Provide the [X, Y] coordinate of the cell's center where the given text is located.  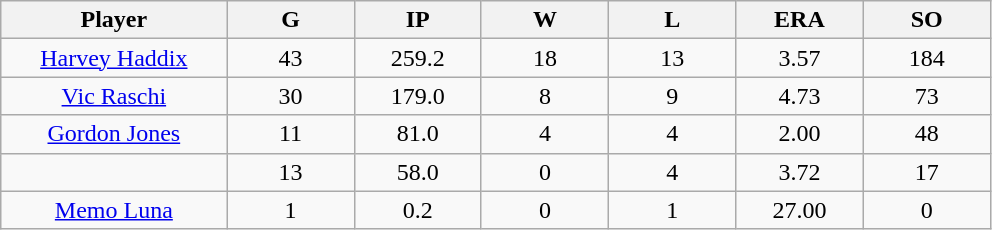
48 [926, 134]
G [290, 20]
43 [290, 58]
58.0 [418, 172]
259.2 [418, 58]
ERA [800, 20]
8 [544, 96]
3.72 [800, 172]
L [672, 20]
4.73 [800, 96]
184 [926, 58]
17 [926, 172]
73 [926, 96]
Harvey Haddix [114, 58]
2.00 [800, 134]
Memo Luna [114, 210]
3.57 [800, 58]
179.0 [418, 96]
27.00 [800, 210]
9 [672, 96]
Gordon Jones [114, 134]
18 [544, 58]
11 [290, 134]
0.2 [418, 210]
W [544, 20]
SO [926, 20]
Vic Raschi [114, 96]
Player [114, 20]
30 [290, 96]
IP [418, 20]
81.0 [418, 134]
